Extract the (X, Y) coordinate from the center of the cell holding the provided text.  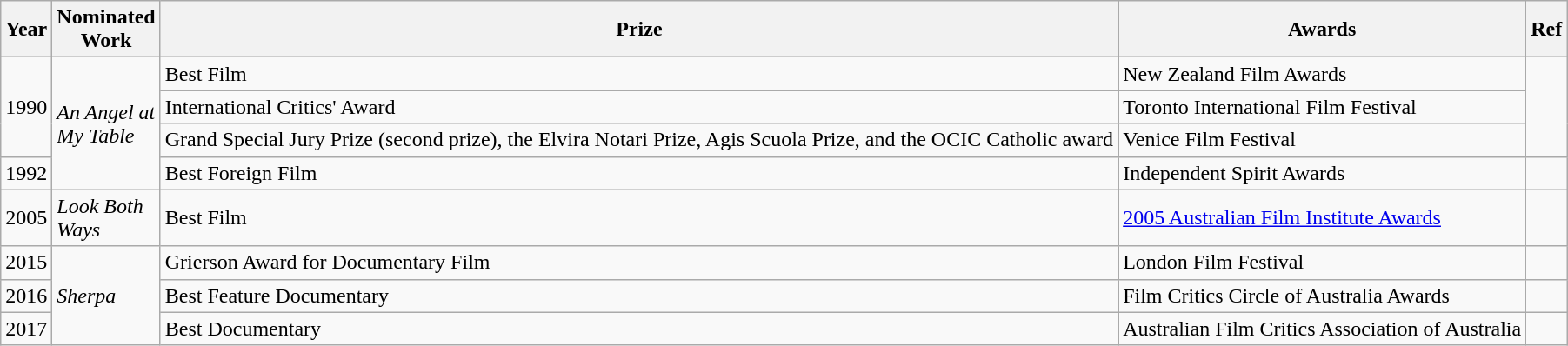
2016 (26, 296)
International Critics' Award (638, 107)
2005 Australian Film Institute Awards (1322, 217)
Awards (1322, 30)
Ref (1546, 30)
Grand Special Jury Prize (second prize), the Elvira Notari Prize, Agis Scuola Prize, and the OCIC Catholic award (638, 140)
Best Foreign Film (638, 173)
Best Documentary (638, 329)
London Film Festival (1322, 263)
2017 (26, 329)
An Angel at My Table (106, 123)
Independent Spirit Awards (1322, 173)
1992 (26, 173)
Film Critics Circle of Australia Awards (1322, 296)
New Zealand Film Awards (1322, 74)
Australian Film Critics Association of Australia (1322, 329)
1990 (26, 107)
2005 (26, 217)
Prize (638, 30)
Sherpa (106, 296)
Toronto International Film Festival (1322, 107)
Nominated Work (106, 30)
Grierson Award for Documentary Film (638, 263)
2015 (26, 263)
Venice Film Festival (1322, 140)
Best Feature Documentary (638, 296)
Year (26, 30)
Look Both Ways (106, 217)
